Locate the cell with the specified text and output its [x, y] center coordinate. 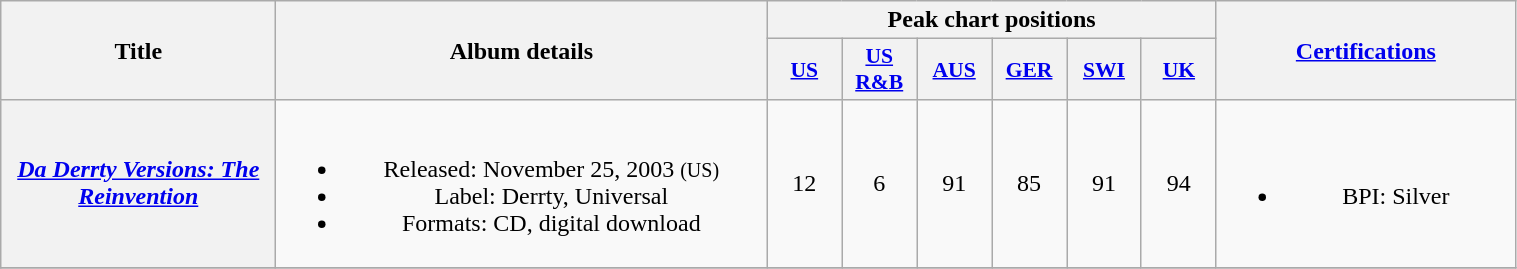
Album details [522, 50]
85 [1030, 184]
Da Derrty Versions: The Reinvention [138, 184]
Certifications [1366, 50]
US [804, 70]
94 [1178, 184]
Title [138, 50]
Peak chart positions [992, 20]
AUS [954, 70]
BPI: Silver [1366, 184]
12 [804, 184]
Released: November 25, 2003 (US)Label: Derrty, UniversalFormats: CD, digital download [522, 184]
UK [1178, 70]
SWI [1104, 70]
GER [1030, 70]
USR&B [880, 70]
6 [880, 184]
